Determine the (x, y) coordinate at the center of the cell enclosing the given text.  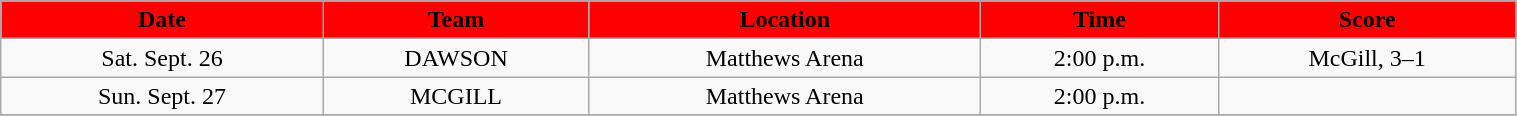
Time (1100, 20)
Location (785, 20)
McGill, 3–1 (1367, 58)
Sun. Sept. 27 (162, 96)
DAWSON (456, 58)
Score (1367, 20)
Team (456, 20)
MCGILL (456, 96)
Date (162, 20)
Sat. Sept. 26 (162, 58)
